Capture the cell that displays the provided text and extract its (x, y) central coordinate. 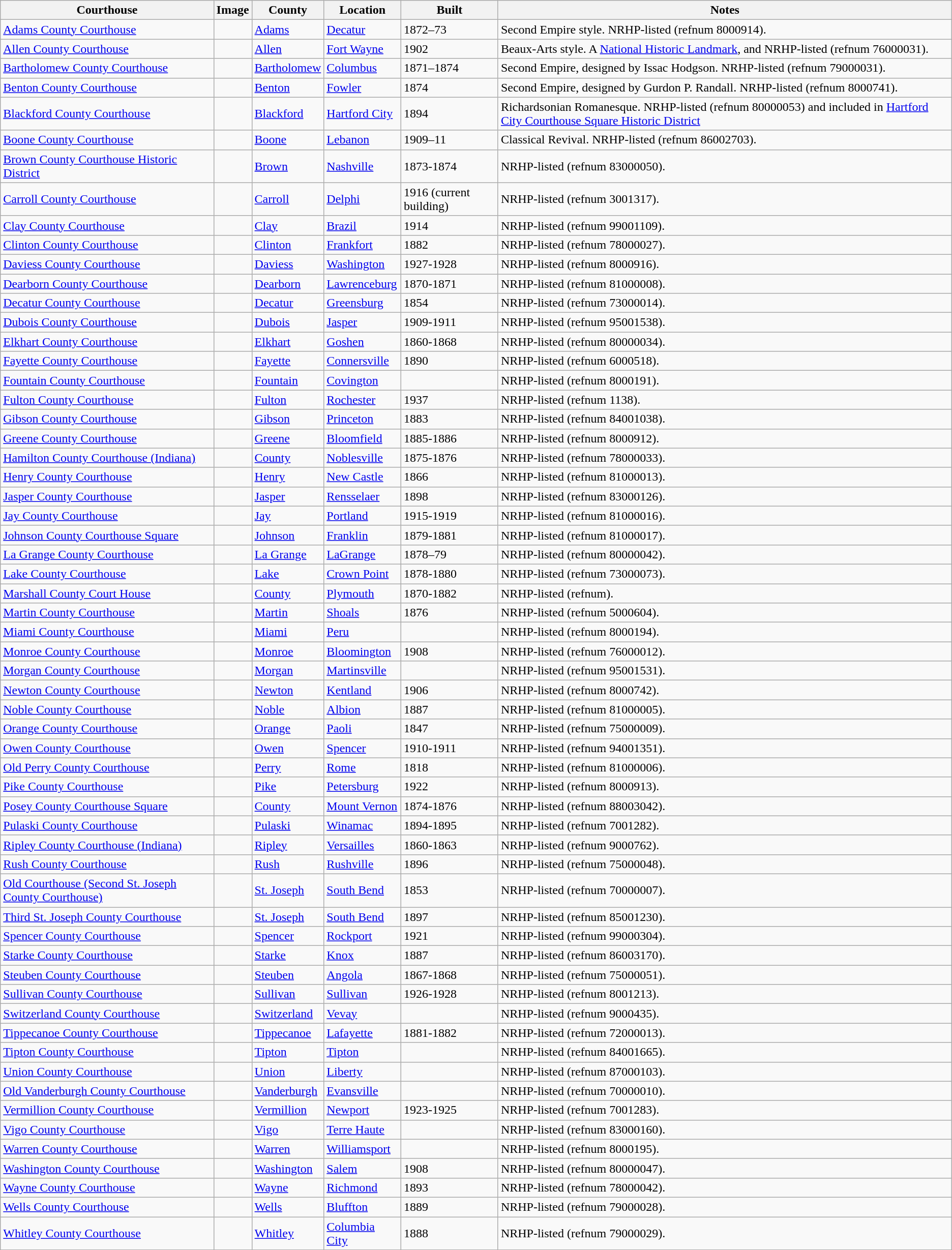
Old Perry County Courthouse (107, 767)
1873-1874 (450, 166)
Dearborn (288, 283)
Crown Point (363, 574)
Liberty (363, 1072)
NRHP-listed (refnum 5000604). (725, 613)
Paoli (363, 729)
Elkhart County Courthouse (107, 342)
Tippecanoe County Courthouse (107, 1033)
Jasper County Courthouse (107, 496)
1894-1895 (450, 825)
NRHP-listed (refnum 78000027). (725, 245)
Henry County Courthouse (107, 477)
Steuben County Courthouse (107, 975)
Perry (288, 767)
1926-1928 (450, 994)
Hartford City (363, 114)
Peru (363, 632)
Benton (288, 87)
Notes (725, 10)
1923-1925 (450, 1110)
Columbia City (363, 1233)
1860-1868 (450, 342)
1878–79 (450, 554)
Orange (288, 729)
NRHP-listed (refnum 86003170). (725, 956)
Sullivan County Courthouse (107, 994)
Old Vanderburgh County Courthouse (107, 1091)
Gibson (288, 419)
Brown (288, 166)
Blackford County Courthouse (107, 114)
NRHP-listed (refnum). (725, 593)
Ripley (288, 845)
Clinton County Courthouse (107, 245)
NRHP-listed (refnum 84001038). (725, 419)
NRHP-listed (refnum 81000006). (725, 767)
Wayne (288, 1187)
Goshen (363, 342)
Image (233, 10)
Plymouth (363, 593)
Vevay (363, 1014)
1870-1871 (450, 283)
NRHP-listed (refnum 9000435). (725, 1014)
1915-1919 (450, 516)
NRHP-listed (refnum 81000008). (725, 283)
1898 (450, 496)
NRHP-listed (refnum 81000005). (725, 709)
Martin (288, 613)
Clay (288, 225)
Vigo (288, 1129)
1860-1863 (450, 845)
NRHP-listed (refnum 79000029). (725, 1233)
Second Empire style. NRHP-listed (refnum 8000914). (725, 29)
NRHP-listed (refnum 8000916). (725, 264)
1885-1886 (450, 438)
Monroe (288, 651)
Versailles (363, 845)
New Castle (363, 477)
Rushville (363, 864)
Nashville (363, 166)
Decatur County Courthouse (107, 303)
Beaux-Arts style. A National Historic Landmark, and NRHP-listed (refnum 76000031). (725, 49)
Elkhart (288, 342)
Carroll (288, 199)
1881-1882 (450, 1033)
Starke County Courthouse (107, 956)
Fayette County Courthouse (107, 361)
Adams County Courthouse (107, 29)
Williamsport (363, 1149)
Marshall County Court House (107, 593)
Daviess (288, 264)
NRHP-listed (refnum 8000913). (725, 787)
Dearborn County Courthouse (107, 283)
1906 (450, 690)
Whitley (288, 1233)
NRHP-listed (refnum 1138). (725, 400)
Fountain (288, 380)
Pulaski (288, 825)
NRHP-listed (refnum 3001317). (725, 199)
1847 (450, 729)
NRHP-listed (refnum 84001665). (725, 1052)
Pike County Courthouse (107, 787)
Columbus (363, 68)
Ripley County Courthouse (Indiana) (107, 845)
1927-1928 (450, 264)
Adams (288, 29)
Orange County Courthouse (107, 729)
1897 (450, 917)
Bloomfield (363, 438)
Miami County Courthouse (107, 632)
NRHP-listed (refnum 95001538). (725, 322)
NRHP-listed (refnum 8000912). (725, 438)
Bartholomew County Courthouse (107, 68)
Pulaski County Courthouse (107, 825)
Lafayette (363, 1033)
Miami (288, 632)
NRHP-listed (refnum 70000010). (725, 1091)
Winamac (363, 825)
Tippecanoe (288, 1033)
NRHP-listed (refnum 80000034). (725, 342)
Jay (288, 516)
Benton County Courthouse (107, 87)
Monroe County Courthouse (107, 651)
NRHP-listed (refnum 83000160). (725, 1129)
Boone (288, 140)
NRHP-listed (refnum 7001283). (725, 1110)
Portland (363, 516)
Delphi (363, 199)
Brazil (363, 225)
Carroll County Courthouse (107, 199)
Richardsonian Romanesque. NRHP-listed (refnum 80000053) and included in Hartford City Courthouse Square Historic District (725, 114)
Owen (288, 748)
1854 (450, 303)
1876 (450, 613)
Rensselaer (363, 496)
Martinsville (363, 671)
Connersville (363, 361)
Terre Haute (363, 1129)
1871–1874 (450, 68)
NRHP-listed (refnum 81000017). (725, 535)
1909–11 (450, 140)
1874 (450, 87)
Bartholomew (288, 68)
1872–73 (450, 29)
1910-1911 (450, 748)
NRHP-listed (refnum 99001109). (725, 225)
Lake (288, 574)
NRHP-listed (refnum 7001282). (725, 825)
NRHP-listed (refnum 73000073). (725, 574)
Bloomington (363, 651)
Lawrenceburg (363, 283)
1879-1881 (450, 535)
Greensburg (363, 303)
1866 (450, 477)
Dubois County Courthouse (107, 322)
Vermillion County Courthouse (107, 1110)
Built (450, 10)
NRHP-listed (refnum 8000195). (725, 1149)
Second Empire, designed by Issac Hodgson. NRHP-listed (refnum 79000031). (725, 68)
Spencer County Courthouse (107, 936)
NRHP-listed (refnum 81000013). (725, 477)
1922 (450, 787)
NRHP-listed (refnum 72000013). (725, 1033)
Rockport (363, 936)
1867-1868 (450, 975)
NRHP-listed (refnum 75000048). (725, 864)
Morgan County Courthouse (107, 671)
Richmond (363, 1187)
Wells County Courthouse (107, 1207)
Vermillion (288, 1110)
NRHP-listed (refnum 78000033). (725, 458)
Dubois (288, 322)
NRHP-listed (refnum 8001213). (725, 994)
Switzerland County Courthouse (107, 1014)
Bluffton (363, 1207)
Newton (288, 690)
NRHP-listed (refnum 8000191). (725, 380)
Covington (363, 380)
Gibson County Courthouse (107, 419)
Union (288, 1072)
Starke (288, 956)
Brown County Courthouse Historic District (107, 166)
Newton County Courthouse (107, 690)
Fulton County Courthouse (107, 400)
Noble (288, 709)
1890 (450, 361)
1888 (450, 1233)
NRHP-listed (refnum 83000126). (725, 496)
Albion (363, 709)
Fulton (288, 400)
Washington County Courthouse (107, 1168)
Vanderburgh (288, 1091)
Old Courthouse (Second St. Joseph County Courthouse) (107, 890)
Wayne County Courthouse (107, 1187)
Third St. Joseph County Courthouse (107, 917)
1853 (450, 890)
Mount Vernon (363, 806)
Clay County Courthouse (107, 225)
Vigo County Courthouse (107, 1129)
Kentland (363, 690)
Pike (288, 787)
NRHP-listed (refnum 81000016). (725, 516)
NRHP-listed (refnum 75000009). (725, 729)
Rome (363, 767)
1878-1880 (450, 574)
Warren (288, 1149)
Posey County Courthouse Square (107, 806)
Steuben (288, 975)
Henry (288, 477)
1893 (450, 1187)
Martin County Courthouse (107, 613)
Daviess County Courthouse (107, 264)
NRHP-listed (refnum 83000050). (725, 166)
Angola (363, 975)
NRHP-listed (refnum 8000194). (725, 632)
Whitley County Courthouse (107, 1233)
Rochester (363, 400)
Fountain County Courthouse (107, 380)
Switzerland (288, 1014)
Boone County Courthouse (107, 140)
Tipton County Courthouse (107, 1052)
Union County Courthouse (107, 1072)
Location (363, 10)
NRHP-listed (refnum 95001531). (725, 671)
LaGrange (363, 554)
NRHP-listed (refnum 76000012). (725, 651)
Fayette (288, 361)
1921 (450, 936)
Greene County Courthouse (107, 438)
1889 (450, 1207)
Franklin (363, 535)
NRHP-listed (refnum 8000742). (725, 690)
1882 (450, 245)
Lebanon (363, 140)
Hamilton County Courthouse (Indiana) (107, 458)
NRHP-listed (refnum 88003042). (725, 806)
NRHP-listed (refnum 80000042). (725, 554)
NRHP-listed (refnum 78000042). (725, 1187)
Allen (288, 49)
Morgan (288, 671)
Greene (288, 438)
NRHP-listed (refnum 70000007). (725, 890)
1937 (450, 400)
1916 (current building) (450, 199)
NRHP-listed (refnum 6000518). (725, 361)
Fort Wayne (363, 49)
Allen County Courthouse (107, 49)
Newport (363, 1110)
Wells (288, 1207)
NRHP-listed (refnum 80000047). (725, 1168)
Frankfort (363, 245)
NRHP-listed (refnum 85001230). (725, 917)
Johnson (288, 535)
Second Empire, designed by Gurdon P. Randall. NRHP-listed (refnum 8000741). (725, 87)
Warren County Courthouse (107, 1149)
1896 (450, 864)
NRHP-listed (refnum 94001351). (725, 748)
Rush County Courthouse (107, 864)
1894 (450, 114)
1874-1876 (450, 806)
Knox (363, 956)
Princeton (363, 419)
1818 (450, 767)
1870-1882 (450, 593)
Shoals (363, 613)
Courthouse (107, 10)
Jay County Courthouse (107, 516)
Evansville (363, 1091)
La Grange (288, 554)
Rush (288, 864)
NRHP-listed (refnum 9000762). (725, 845)
Clinton (288, 245)
Fowler (363, 87)
Noblesville (363, 458)
Petersburg (363, 787)
NRHP-listed (refnum 75000051). (725, 975)
1902 (450, 49)
Noble County Courthouse (107, 709)
NRHP-listed (refnum 79000028). (725, 1207)
NRHP-listed (refnum 99000304). (725, 936)
Lake County Courthouse (107, 574)
NRHP-listed (refnum 87000103). (725, 1072)
1914 (450, 225)
Blackford (288, 114)
La Grange County Courthouse (107, 554)
NRHP-listed (refnum 73000014). (725, 303)
Johnson County Courthouse Square (107, 535)
1909-1911 (450, 322)
1883 (450, 419)
Salem (363, 1168)
Classical Revival. NRHP-listed (refnum 86002703). (725, 140)
Owen County Courthouse (107, 748)
1875-1876 (450, 458)
